Find where the given text appears and provide that cell's center as [x, y] coordinate. 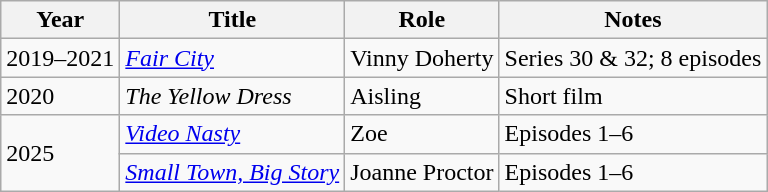
2020 [60, 96]
Year [60, 20]
Role [422, 20]
Fair City [232, 58]
Short film [633, 96]
Vinny Doherty [422, 58]
Joanne Proctor [422, 172]
Small Town, Big Story [232, 172]
Aisling [422, 96]
Series 30 & 32; 8 episodes [633, 58]
Video Nasty [232, 134]
Notes [633, 20]
2025 [60, 153]
Title [232, 20]
The Yellow Dress [232, 96]
Zoe [422, 134]
2019–2021 [60, 58]
